Provide the (X, Y) coordinate of the cell's center where the given text is located.  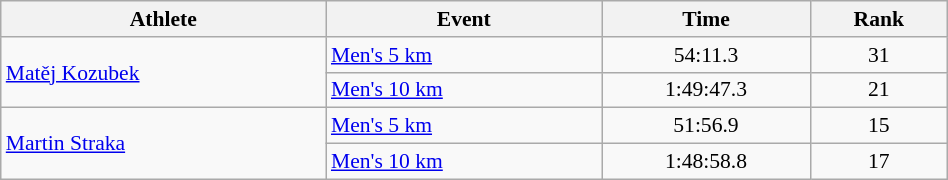
31 (878, 55)
Martin Straka (164, 144)
1:49:47.3 (706, 90)
54:11.3 (706, 55)
51:56.9 (706, 126)
Matěj Kozubek (164, 72)
21 (878, 90)
17 (878, 162)
1:48:58.8 (706, 162)
Time (706, 19)
Athlete (164, 19)
15 (878, 126)
Event (464, 19)
Rank (878, 19)
